Extract the (X, Y) coordinate from the center of the cell holding the provided text.  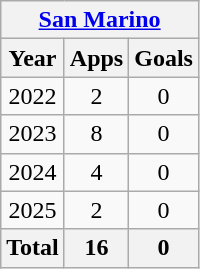
8 (96, 134)
16 (96, 248)
2024 (33, 172)
San Marino (100, 20)
Year (33, 58)
Total (33, 248)
2025 (33, 210)
4 (96, 172)
Apps (96, 58)
2022 (33, 96)
Goals (164, 58)
2023 (33, 134)
